For the text-containing cell, return its midpoint in (X, Y) coordinate format. 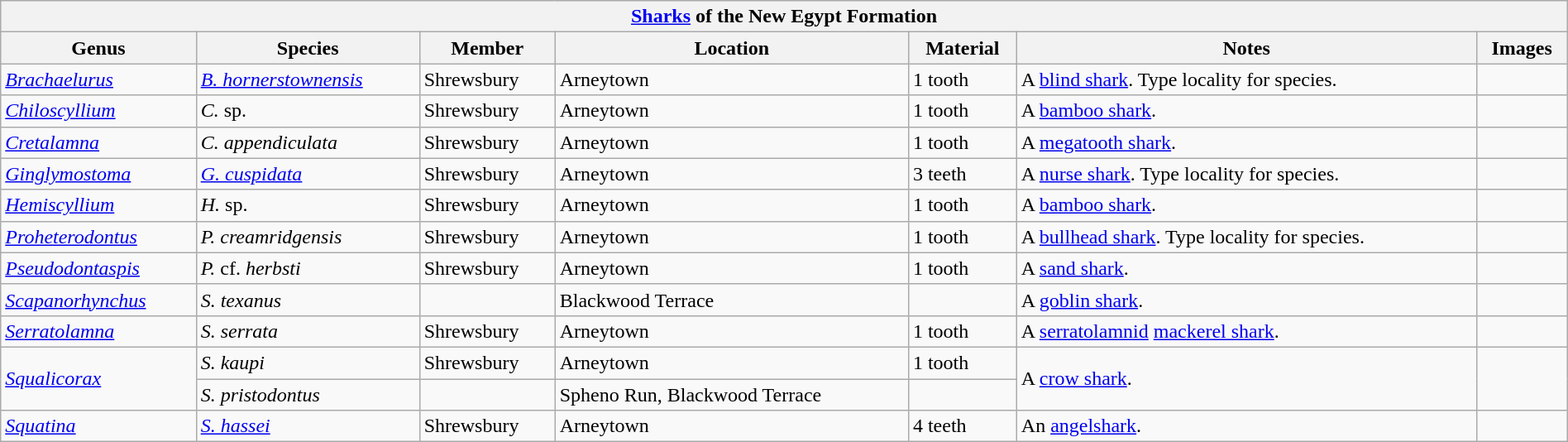
Scapanorhynchus (98, 300)
S. kaupi (308, 363)
S. hassei (308, 426)
A megatooth shark. (1246, 142)
Hemiscyllium (98, 205)
Ginglymostoma (98, 174)
C. sp. (308, 111)
P. cf. herbsti (308, 268)
S. serrata (308, 331)
Serratolamna (98, 331)
A serratolamnid mackerel shark. (1246, 331)
An angelshark. (1246, 426)
Squatina (98, 426)
Location (731, 48)
Pseudodontaspis (98, 268)
4 teeth (963, 426)
B. hornerstownensis (308, 79)
Squalicorax (98, 378)
Notes (1246, 48)
A blind shark. Type locality for species. (1246, 79)
H. sp. (308, 205)
A crow shark. (1246, 378)
A sand shark. (1246, 268)
Images (1522, 48)
Chiloscyllium (98, 111)
A bullhead shark. Type locality for species. (1246, 237)
A goblin shark. (1246, 300)
Species (308, 48)
S. pristodontus (308, 395)
G. cuspidata (308, 174)
Member (487, 48)
P. creamridgensis (308, 237)
Genus (98, 48)
3 teeth (963, 174)
C. appendiculata (308, 142)
Brachaelurus (98, 79)
Spheno Run, Blackwood Terrace (731, 395)
Sharks of the New Egypt Formation (784, 17)
Blackwood Terrace (731, 300)
Proheterodontus (98, 237)
S. texanus (308, 300)
A nurse shark. Type locality for species. (1246, 174)
Cretalamna (98, 142)
Material (963, 48)
